Return the (x, y) coordinate for the center point of the cell that contains the specified text.  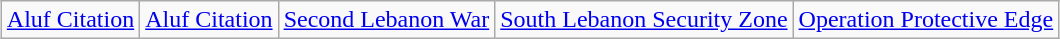
Operation Protective Edge (926, 20)
Second Lebanon War (386, 20)
South Lebanon Security Zone (644, 20)
